Pinpoint the cell where the given text exists, returning its [X, Y] midpoint coordinate. 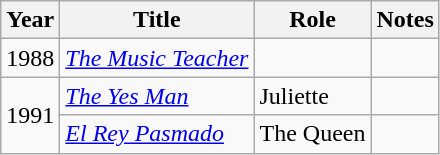
1991 [30, 115]
Role [312, 20]
The Queen [312, 134]
Title [157, 20]
The Music Teacher [157, 58]
The Yes Man [157, 96]
Year [30, 20]
Notes [405, 20]
1988 [30, 58]
El Rey Pasmado [157, 134]
Juliette [312, 96]
